From the cell containing the given text, extract its center point as [X, Y] coordinate. 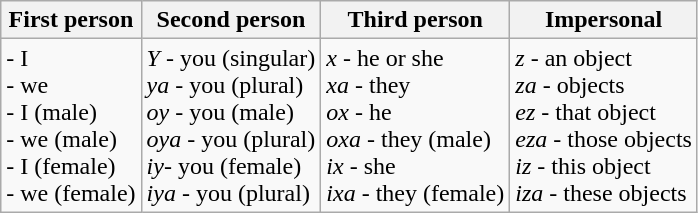
Impersonal [604, 20]
Third person [416, 20]
z - an objectza - objectsez - that objecteza - those objectsiz - this objectiza - these objects [604, 126]
- I - we - I (male) - we (male) - I (female) - we (female) [71, 126]
Second person [231, 20]
x - he or shexa - theyox - heoxa - they (male)ix - sheixa - they (female) [416, 126]
Y - you (singular)ya - you (plural)oy - you (male)oya - you (plural)iy- you (female)iya - you (plural) [231, 126]
First person [71, 20]
